Pinpoint the cell where the given text exists, returning its [X, Y] midpoint coordinate. 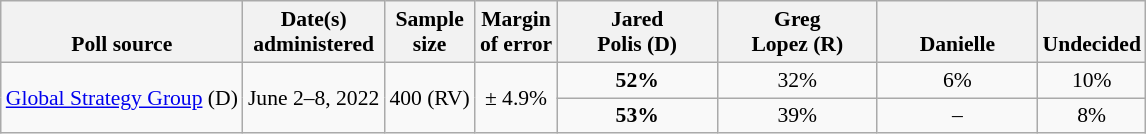
Marginof error [516, 32]
Undecided [1091, 32]
53% [637, 116]
GregLopez (R) [797, 32]
Global Strategy Group (D) [122, 98]
400 (RV) [430, 98]
June 2–8, 2022 [314, 98]
± 4.9% [516, 98]
Samplesize [430, 32]
10% [1091, 80]
32% [797, 80]
– [957, 116]
52% [637, 80]
Danielle [957, 32]
39% [797, 116]
8% [1091, 116]
JaredPolis (D) [637, 32]
6% [957, 80]
Date(s)administered [314, 32]
Poll source [122, 32]
